Return (X, Y) of the center of cell containing provided text 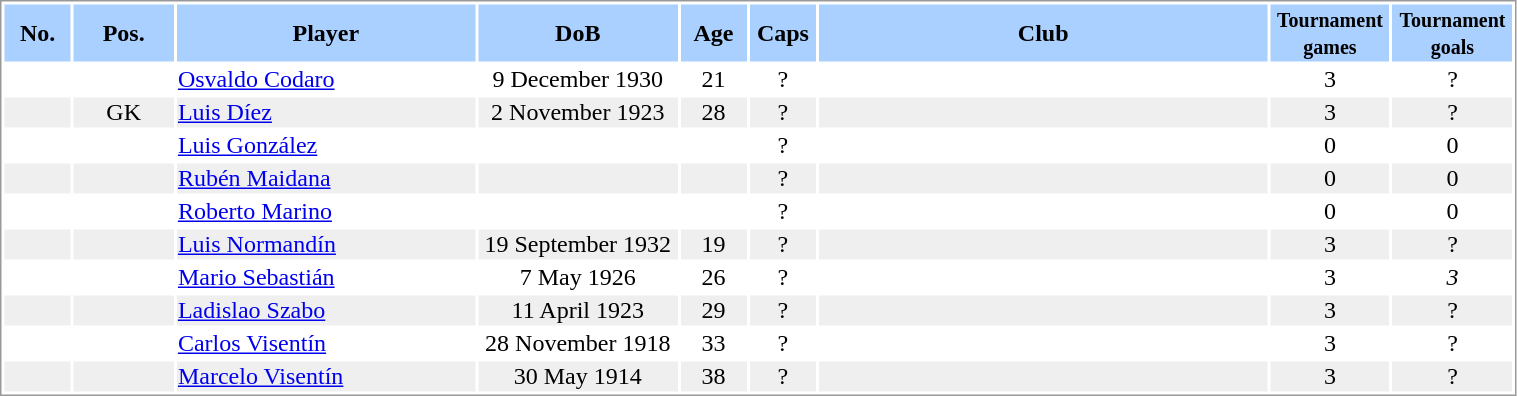
Mario Sebastián (326, 277)
2 November 1923 (578, 113)
Luis Díez (326, 113)
Rubén Maidana (326, 179)
38 (713, 377)
9 December 1930 (578, 79)
Player (326, 32)
GK (124, 113)
28 (713, 113)
11 April 1923 (578, 311)
7 May 1926 (578, 277)
Marcelo Visentín (326, 377)
Osvaldo Codaro (326, 79)
Caps (783, 32)
19 (713, 245)
Luis Normandín (326, 245)
No. (37, 32)
Tournamentgoals (1453, 32)
Carlos Visentín (326, 343)
29 (713, 311)
33 (713, 343)
Pos. (124, 32)
21 (713, 79)
19 September 1932 (578, 245)
Luis González (326, 145)
30 May 1914 (578, 377)
Ladislao Szabo (326, 311)
28 November 1918 (578, 343)
Tournamentgames (1330, 32)
26 (713, 277)
Roberto Marino (326, 211)
DoB (578, 32)
Age (713, 32)
Club (1043, 32)
